Scan for the cell matching the given text and deliver its (x, y) coordinate at center. 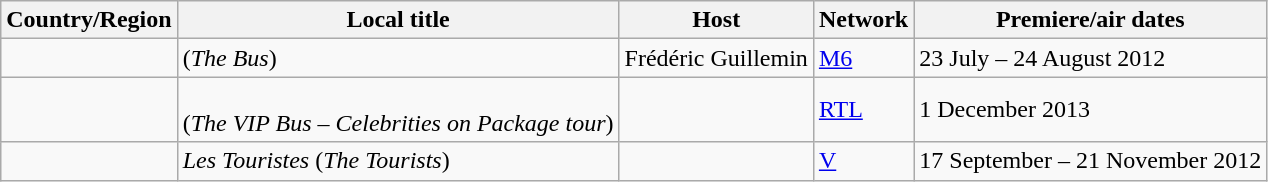
Premiere/air dates (1090, 20)
(The Bus) (398, 58)
Network (863, 20)
1 December 2013 (1090, 110)
Les Touristes (The Tourists) (398, 161)
23 July – 24 August 2012 (1090, 58)
M6 (863, 58)
(The VIP Bus – Celebrities on Package tour) (398, 110)
17 September – 21 November 2012 (1090, 161)
Frédéric Guillemin (716, 58)
V (863, 161)
Host (716, 20)
Local title (398, 20)
RTL (863, 110)
Country/Region (89, 20)
